Provide the [X, Y] coordinate of the cell's center where the given text is located.  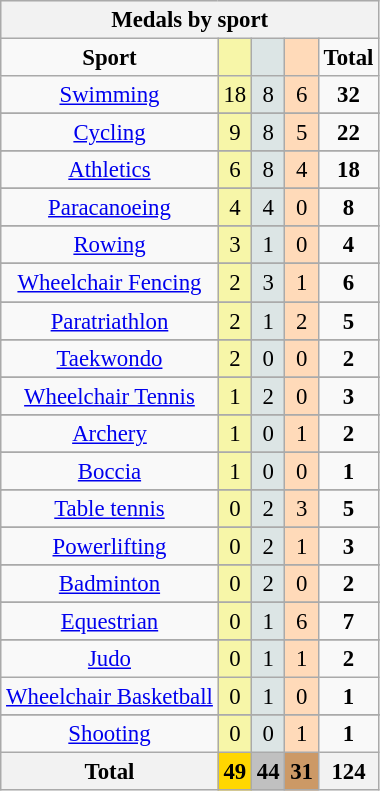
9 [234, 133]
Wheelchair Basketball [110, 697]
Judo [110, 659]
Athletics [110, 170]
Equestrian [110, 621]
Badminton [110, 584]
Wheelchair Tennis [110, 396]
Wheelchair Fencing [110, 283]
Shooting [110, 734]
31 [302, 772]
Medals by sport [190, 20]
Paracanoeing [110, 208]
32 [348, 95]
Powerlifting [110, 546]
22 [348, 133]
Archery [110, 433]
124 [348, 772]
44 [268, 772]
Paratriathlon [110, 321]
Sport [110, 58]
Boccia [110, 471]
Rowing [110, 245]
Taekwondo [110, 358]
7 [348, 621]
Cycling [110, 133]
Swimming [110, 95]
Table tennis [110, 509]
49 [234, 772]
